Output the [X, Y] coordinate of the center of the cell containing the given text.  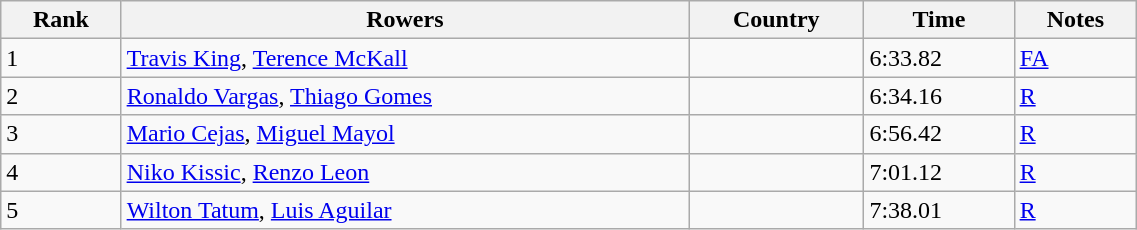
Travis King, Terence McKall [405, 58]
7:01.12 [939, 172]
7:38.01 [939, 210]
1 [61, 58]
6:56.42 [939, 134]
Wilton Tatum, Luis Aguilar [405, 210]
3 [61, 134]
Country [776, 20]
4 [61, 172]
Rank [61, 20]
Time [939, 20]
Ronaldo Vargas, Thiago Gomes [405, 96]
FA [1076, 58]
Niko Kissic, Renzo Leon [405, 172]
6:34.16 [939, 96]
Notes [1076, 20]
5 [61, 210]
Rowers [405, 20]
2 [61, 96]
Mario Cejas, Miguel Mayol [405, 134]
6:33.82 [939, 58]
